Capture the cell that displays the provided text and extract its [X, Y] central coordinate. 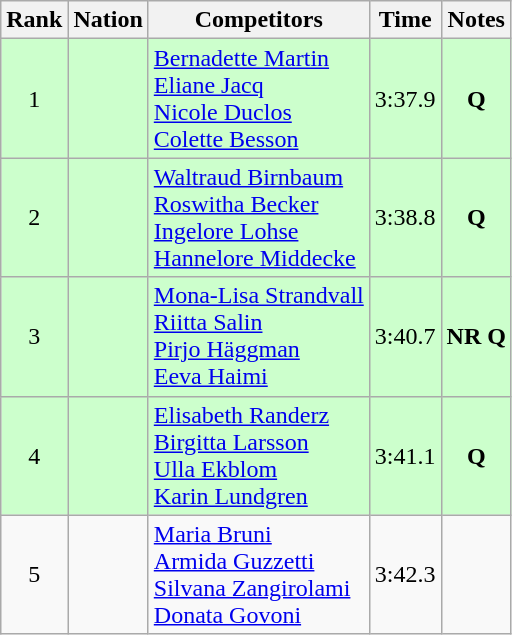
Maria BruniArmida GuzzettiSilvana ZangirolamiDonata Govoni [258, 574]
3:41.1 [405, 456]
Competitors [258, 20]
Notes [476, 20]
Waltraud BirnbaumRoswitha BeckerIngelore LohseHannelore Middecke [258, 218]
3:42.3 [405, 574]
Bernadette MartinEliane JacqNicole DuclosColette Besson [258, 98]
3:37.9 [405, 98]
Rank [34, 20]
Nation [108, 20]
2 [34, 218]
4 [34, 456]
1 [34, 98]
Time [405, 20]
Mona-Lisa StrandvallRiitta SalinPirjo HäggmanEeva Haimi [258, 336]
3 [34, 336]
3:38.8 [405, 218]
3:40.7 [405, 336]
NR Q [476, 336]
5 [34, 574]
Elisabeth RanderzBirgitta LarssonUlla EkblomKarin Lundgren [258, 456]
